Return the [x, y] coordinate for the center point of the cell that contains the specified text.  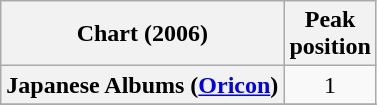
Japanese Albums (Oricon) [142, 85]
Peakposition [330, 34]
Chart (2006) [142, 34]
1 [330, 85]
